Locate the cell with the specified text and output its (X, Y) center coordinate. 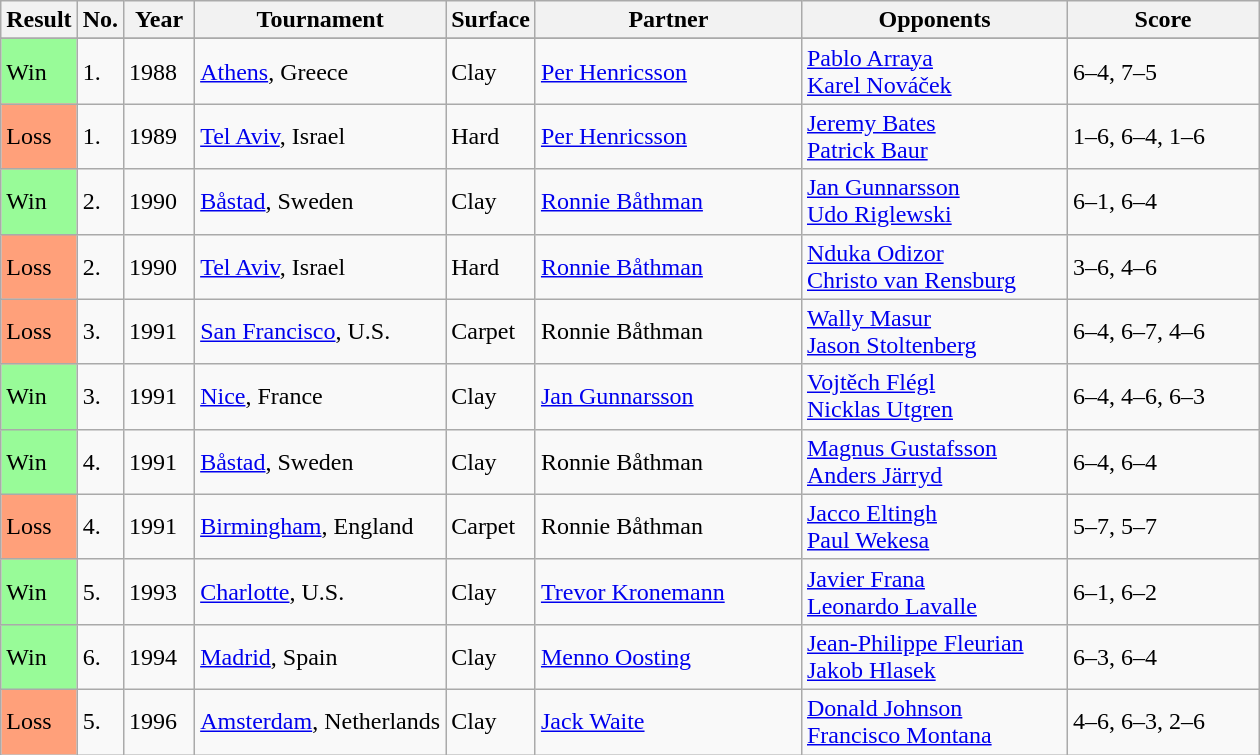
Jack Waite (668, 722)
No. (100, 20)
Donald Johnson Francisco Montana (934, 722)
6–3, 6–4 (1164, 656)
1996 (160, 722)
Jeremy Bates Patrick Baur (934, 136)
Wally Masur Jason Stoltenberg (934, 332)
1988 (160, 72)
5–7, 5–7 (1164, 526)
Score (1164, 20)
Year (160, 20)
Jan Gunnarsson (668, 396)
Jacco Eltingh Paul Wekesa (934, 526)
Jan Gunnarsson Udo Riglewski (934, 202)
1–6, 6–4, 1–6 (1164, 136)
6–1, 6–2 (1164, 592)
6–4, 6–7, 4–6 (1164, 332)
Athens, Greece (320, 72)
6. (100, 656)
Result (39, 20)
Nice, France (320, 396)
Nduka Odizor Christo van Rensburg (934, 266)
1994 (160, 656)
Jean-Philippe Fleurian Jakob Hlasek (934, 656)
6–4, 4–6, 6–3 (1164, 396)
6–4, 6–4 (1164, 462)
Trevor Kronemann (668, 592)
Surface (491, 20)
Menno Oosting (668, 656)
Javier Frana Leonardo Lavalle (934, 592)
Magnus Gustafsson Anders Järryd (934, 462)
San Francisco, U.S. (320, 332)
Charlotte, U.S. (320, 592)
4–6, 6–3, 2–6 (1164, 722)
Partner (668, 20)
Vojtěch Flégl Nicklas Utgren (934, 396)
Tournament (320, 20)
6–4, 7–5 (1164, 72)
Birmingham, England (320, 526)
1989 (160, 136)
Opponents (934, 20)
6–1, 6–4 (1164, 202)
Amsterdam, Netherlands (320, 722)
Pablo Arraya Karel Nováček (934, 72)
1993 (160, 592)
3–6, 4–6 (1164, 266)
Madrid, Spain (320, 656)
